Return the [x, y] coordinate for the center point of the cell that contains the specified text.  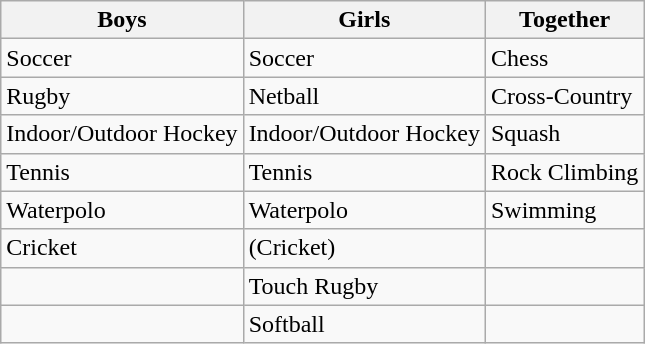
Rock Climbing [564, 172]
Rugby [122, 96]
Cricket [122, 248]
Softball [364, 324]
Netball [364, 96]
(Cricket) [364, 248]
Girls [364, 20]
Boys [122, 20]
Squash [564, 134]
Swimming [564, 210]
Touch Rugby [364, 286]
Chess [564, 58]
Together [564, 20]
Cross-Country [564, 96]
